Output the (x, y) coordinate of the center of the cell containing the given text.  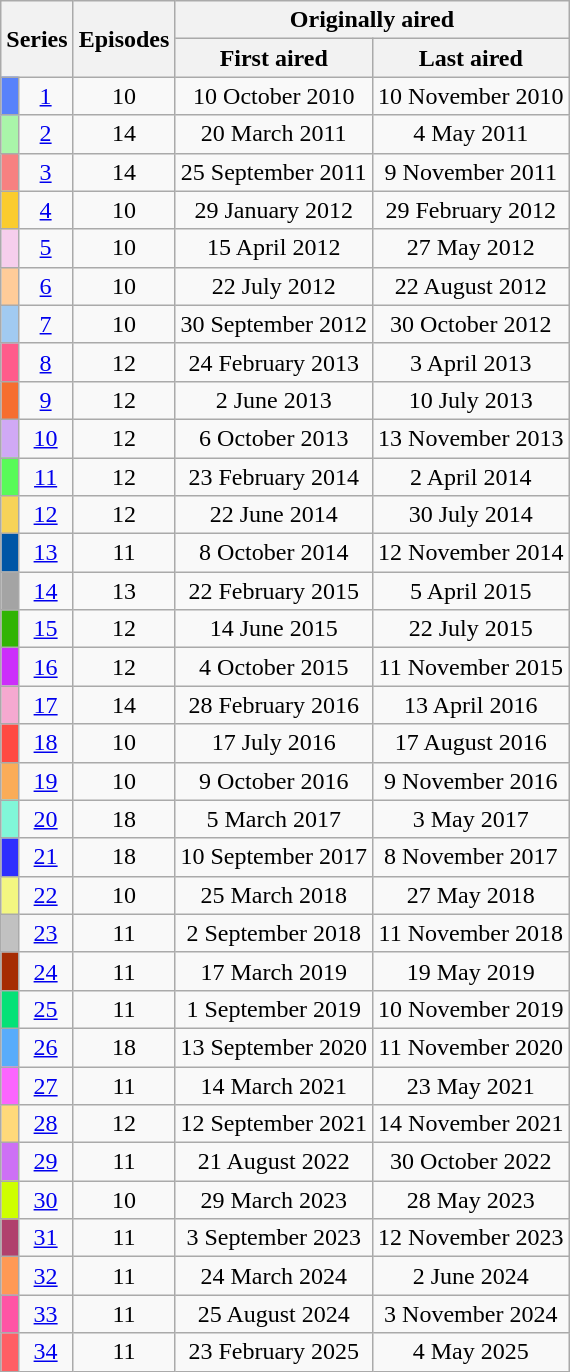
11 November 2020 (471, 1047)
26 (46, 1047)
2 June 2024 (471, 1276)
15 (46, 629)
19 (46, 781)
12 September 2021 (274, 1124)
30 July 2014 (471, 515)
6 October 2013 (274, 438)
5 March 2017 (274, 819)
34 (46, 1352)
30 (46, 1200)
Originally aired (372, 20)
9 November 2016 (471, 781)
14 November 2021 (471, 1124)
9 (46, 400)
10 October 2010 (274, 96)
Series (37, 39)
3 April 2013 (471, 362)
23 May 2021 (471, 1085)
29 January 2012 (274, 210)
27 May 2012 (471, 248)
14 June 2015 (274, 629)
4 May 2025 (471, 1352)
28 May 2023 (471, 1200)
28 February 2016 (274, 705)
14 March 2021 (274, 1085)
30 October 2012 (471, 324)
22 (46, 895)
8 October 2014 (274, 553)
30 September 2012 (274, 324)
24 (46, 971)
9 November 2011 (471, 172)
22 June 2014 (274, 515)
33 (46, 1314)
2 September 2018 (274, 933)
5 (46, 248)
29 February 2012 (471, 210)
2 (46, 134)
8 November 2017 (471, 857)
2 June 2013 (274, 400)
24 February 2013 (274, 362)
21 August 2022 (274, 1162)
3 November 2024 (471, 1314)
10 November 2019 (471, 1009)
2 April 2014 (471, 477)
5 April 2015 (471, 591)
21 (46, 857)
25 September 2011 (274, 172)
25 March 2018 (274, 895)
4 October 2015 (274, 667)
First aired (274, 58)
32 (46, 1276)
29 March 2023 (274, 1200)
29 (46, 1162)
30 October 2022 (471, 1162)
16 (46, 667)
15 April 2012 (274, 248)
13 April 2016 (471, 705)
10 November 2010 (471, 96)
23 (46, 933)
7 (46, 324)
27 (46, 1085)
23 February 2025 (274, 1352)
23 February 2014 (274, 477)
3 (46, 172)
17 (46, 705)
11 November 2018 (471, 933)
27 May 2018 (471, 895)
20 March 2011 (274, 134)
22 August 2012 (471, 286)
13 November 2013 (471, 438)
3 May 2017 (471, 819)
22 February 2015 (274, 591)
3 September 2023 (274, 1238)
20 (46, 819)
31 (46, 1238)
Last aired (471, 58)
13 September 2020 (274, 1047)
4 (46, 210)
1 September 2019 (274, 1009)
25 August 2024 (274, 1314)
22 July 2012 (274, 286)
17 July 2016 (274, 743)
24 March 2024 (274, 1276)
10 September 2017 (274, 857)
4 May 2011 (471, 134)
Episodes (124, 39)
17 March 2019 (274, 971)
22 July 2015 (471, 629)
25 (46, 1009)
17 August 2016 (471, 743)
1 (46, 96)
19 May 2019 (471, 971)
10 July 2013 (471, 400)
6 (46, 286)
11 November 2015 (471, 667)
12 November 2023 (471, 1238)
28 (46, 1124)
9 October 2016 (274, 781)
12 November 2014 (471, 553)
8 (46, 362)
